Extract the [X, Y] coordinate from the center of the cell holding the provided text.  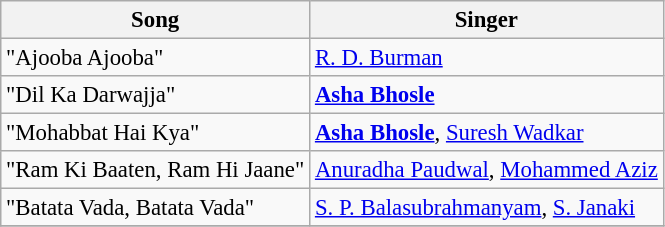
"Batata Vada, Batata Vada" [156, 208]
Asha Bhosle [487, 95]
Asha Bhosle, Suresh Wadkar [487, 133]
"Ram Ki Baaten, Ram Hi Jaane" [156, 170]
"Mohabbat Hai Kya" [156, 133]
R. D. Burman [487, 58]
Anuradha Paudwal, Mohammed Aziz [487, 170]
"Ajooba Ajooba" [156, 58]
S. P. Balasubrahmanyam, S. Janaki [487, 208]
Song [156, 20]
"Dil Ka Darwajja" [156, 95]
Singer [487, 20]
